Return the [x, y] coordinate for the center point of the cell that contains the specified text.  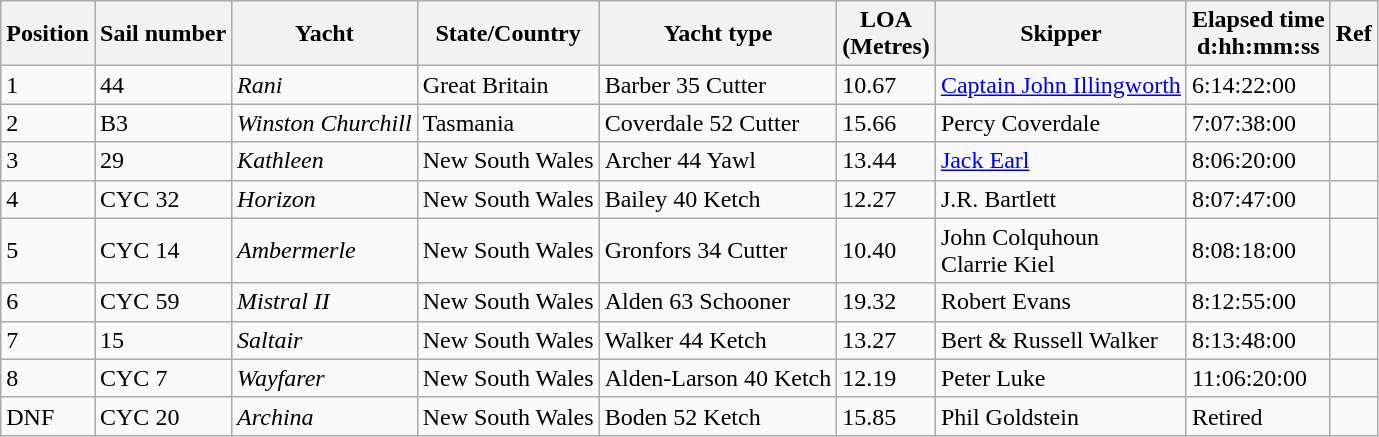
8:13:48:00 [1258, 340]
8:07:47:00 [1258, 199]
12.27 [886, 199]
Wayfarer [325, 378]
15 [162, 340]
Boden 52 Ketch [718, 416]
Ref [1354, 34]
Peter Luke [1060, 378]
Jack Earl [1060, 161]
CYC 32 [162, 199]
4 [48, 199]
15.85 [886, 416]
B3 [162, 123]
Saltair [325, 340]
6:14:22:00 [1258, 85]
Barber 35 Cutter [718, 85]
State/Country [508, 34]
Elapsed time d:hh:mm:ss [1258, 34]
Bert & Russell Walker [1060, 340]
Winston Churchill [325, 123]
10.67 [886, 85]
Ambermerle [325, 250]
CYC 59 [162, 302]
Phil Goldstein [1060, 416]
1 [48, 85]
Bailey 40 Ketch [718, 199]
LOA (Metres) [886, 34]
Sail number [162, 34]
Tasmania [508, 123]
15.66 [886, 123]
11:06:20:00 [1258, 378]
19.32 [886, 302]
Alden-Larson 40 Ketch [718, 378]
Retired [1258, 416]
44 [162, 85]
Percy Coverdale [1060, 123]
29 [162, 161]
8:06:20:00 [1258, 161]
Gronfors 34 Cutter [718, 250]
13.27 [886, 340]
8:12:55:00 [1258, 302]
7 [48, 340]
Captain John Illingworth [1060, 85]
3 [48, 161]
CYC 20 [162, 416]
CYC 14 [162, 250]
Alden 63 Schooner [718, 302]
CYC 7 [162, 378]
Yacht type [718, 34]
Skipper [1060, 34]
Coverdale 52 Cutter [718, 123]
Archina [325, 416]
John Colquhoun Clarrie Kiel [1060, 250]
J.R. Bartlett [1060, 199]
DNF [48, 416]
Walker 44 Ketch [718, 340]
Mistral II [325, 302]
8 [48, 378]
Robert Evans [1060, 302]
5 [48, 250]
13.44 [886, 161]
7:07:38:00 [1258, 123]
Position [48, 34]
12.19 [886, 378]
6 [48, 302]
Horizon [325, 199]
2 [48, 123]
Yacht [325, 34]
Rani [325, 85]
10.40 [886, 250]
8:08:18:00 [1258, 250]
Archer 44 Yawl [718, 161]
Kathleen [325, 161]
Great Britain [508, 85]
